Detect which cell encompasses the target text, then output its [x, y] center coordinate. 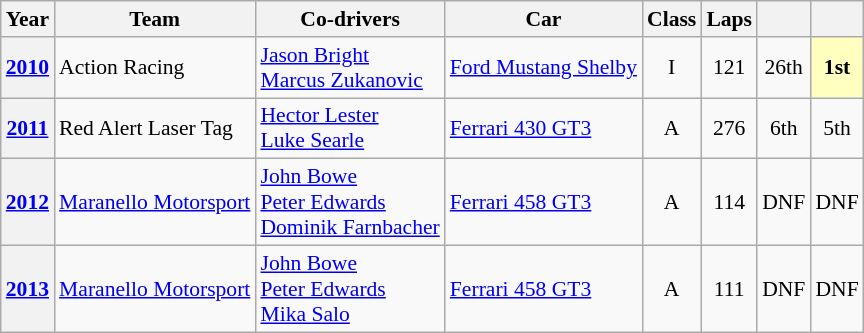
2013 [28, 290]
Co-drivers [350, 19]
276 [729, 128]
Class [672, 19]
Ferrari 430 GT3 [544, 128]
114 [729, 202]
Jason Bright Marcus Zukanovic [350, 68]
2012 [28, 202]
26th [784, 68]
Team [154, 19]
Red Alert Laser Tag [154, 128]
2011 [28, 128]
Year [28, 19]
5th [836, 128]
John Bowe Peter Edwards Mika Salo [350, 290]
Ford Mustang Shelby [544, 68]
John Bowe Peter Edwards Dominik Farnbacher [350, 202]
111 [729, 290]
6th [784, 128]
Laps [729, 19]
Hector Lester Luke Searle [350, 128]
Action Racing [154, 68]
1st [836, 68]
Car [544, 19]
121 [729, 68]
I [672, 68]
2010 [28, 68]
